Return the [X, Y] coordinate for the center point of the cell that contains the specified text.  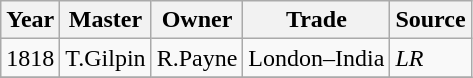
Trade [316, 20]
1818 [30, 58]
LR [430, 58]
Source [430, 20]
R.Payne [197, 58]
T.Gilpin [106, 58]
Master [106, 20]
Owner [197, 20]
London–India [316, 58]
Year [30, 20]
